Search for the cell housing the specified text and yield its (x, y) center coordinate. 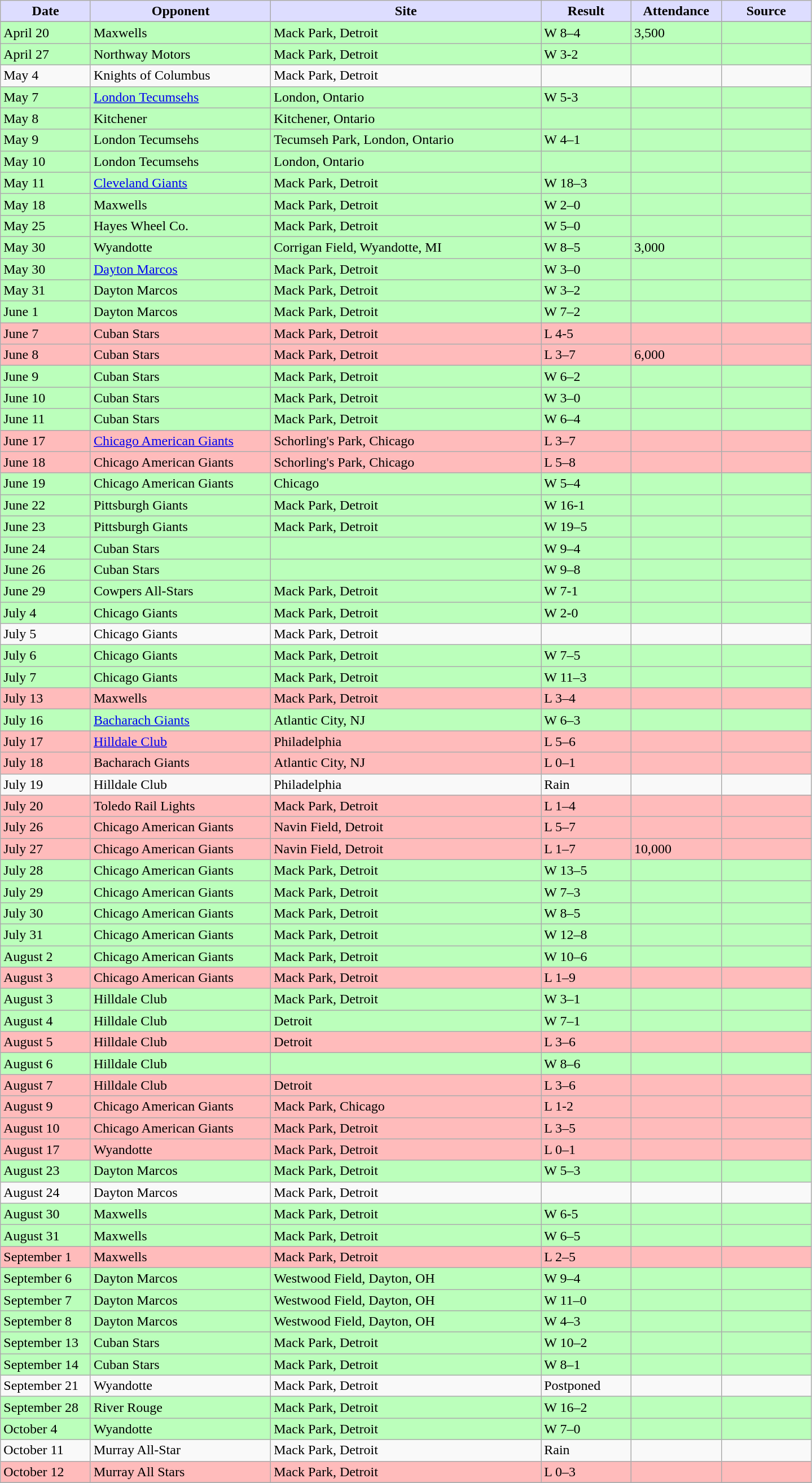
July 4 (46, 612)
June 22 (46, 505)
Kitchener, Ontario (406, 119)
August 24 (46, 1192)
Northway Motors (181, 54)
Opponent (181, 11)
W 13–5 (586, 870)
L 1–4 (586, 806)
W 5–0 (586, 226)
W 11–0 (586, 1300)
July 17 (46, 741)
Corrigan Field, Wyandotte, MI (406, 247)
June 8 (46, 355)
August 4 (46, 1021)
July 20 (46, 806)
L 4-5 (586, 334)
W 19–5 (586, 526)
May 25 (46, 226)
July 27 (46, 849)
October 4 (46, 1429)
W 8–4 (586, 33)
Knights of Columbus (181, 76)
W 5–4 (586, 484)
August 30 (46, 1214)
W 6–2 (586, 376)
September 1 (46, 1257)
Mack Park, Chicago (406, 1107)
April 20 (46, 33)
W 5-3 (586, 97)
Toledo Rail Lights (181, 806)
W 7–5 (586, 656)
Hayes Wheel Co. (181, 226)
July 28 (46, 870)
W 12–8 (586, 934)
September 8 (46, 1322)
June 19 (46, 484)
May 11 (46, 183)
10,000 (676, 849)
W 6–4 (586, 419)
W 4–1 (586, 140)
June 9 (46, 376)
June 26 (46, 569)
Source (766, 11)
June 11 (46, 419)
W 4–3 (586, 1322)
August 6 (46, 1064)
L 3–5 (586, 1128)
6,000 (676, 355)
Result (586, 11)
Murray All Stars (181, 1472)
River Rouge (181, 1407)
W 16-1 (586, 505)
June 29 (46, 591)
W 7–2 (586, 312)
July 16 (46, 720)
July 5 (46, 634)
W 9–8 (586, 569)
September 13 (46, 1343)
May 31 (46, 291)
3,500 (676, 33)
July 6 (46, 656)
May 7 (46, 97)
May 8 (46, 119)
W 10–6 (586, 957)
July 13 (46, 699)
August 7 (46, 1085)
May 9 (46, 140)
W 7–3 (586, 892)
June 24 (46, 548)
L 1-2 (586, 1107)
July 30 (46, 913)
August 9 (46, 1107)
Date (46, 11)
August 5 (46, 1042)
June 18 (46, 462)
July 29 (46, 892)
Site (406, 11)
L 5–7 (586, 827)
Tecumseh Park, London, Ontario (406, 140)
L 1–7 (586, 849)
W 18–3 (586, 183)
August 31 (46, 1235)
Kitchener (181, 119)
July 7 (46, 677)
Cleveland Giants (181, 183)
W 11–3 (586, 677)
August 23 (46, 1171)
L 5–6 (586, 741)
May 18 (46, 204)
August 17 (46, 1149)
W 8–6 (586, 1064)
W 6-5 (586, 1214)
October 12 (46, 1472)
W 2–0 (586, 204)
W 7–1 (586, 1021)
April 27 (46, 54)
June 1 (46, 312)
L 3–4 (586, 699)
July 18 (46, 763)
Cowpers All-Stars (181, 591)
Murray All-Star (181, 1450)
May 4 (46, 76)
May 10 (46, 161)
W 3-2 (586, 54)
W 10–2 (586, 1343)
August 2 (46, 957)
September 6 (46, 1278)
August 10 (46, 1128)
Chicago (406, 484)
W 3–2 (586, 291)
3,000 (676, 247)
September 28 (46, 1407)
July 31 (46, 934)
W 7–0 (586, 1429)
September 14 (46, 1364)
W 6–5 (586, 1235)
W 8–1 (586, 1364)
July 19 (46, 784)
July 26 (46, 827)
June 17 (46, 441)
June 7 (46, 334)
W 7-1 (586, 591)
W 6–3 (586, 720)
L 0–3 (586, 1472)
L 2–5 (586, 1257)
W 16–2 (586, 1407)
September 21 (46, 1386)
Postponed (586, 1386)
October 11 (46, 1450)
W 2-0 (586, 612)
June 23 (46, 526)
L 5–8 (586, 462)
Attendance (676, 11)
September 7 (46, 1300)
W 5–3 (586, 1171)
W 3–1 (586, 999)
L 1–9 (586, 978)
June 10 (46, 398)
